Capture the cell that displays the provided text and extract its (X, Y) central coordinate. 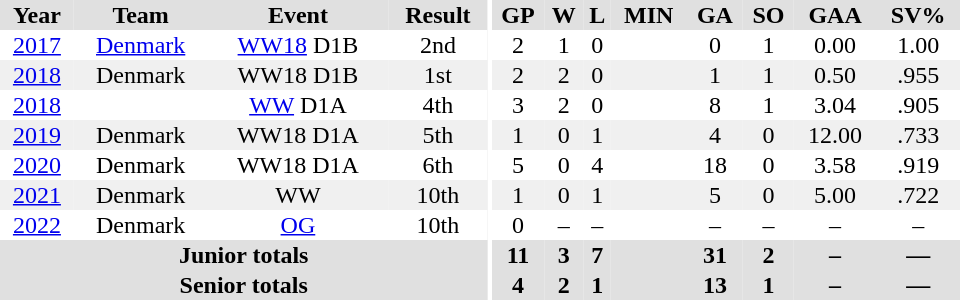
13 (715, 285)
2022 (37, 225)
.905 (918, 105)
12.00 (836, 135)
0.00 (836, 45)
GA (715, 15)
MIN (649, 15)
3.58 (836, 165)
.733 (918, 135)
WW (298, 195)
0.50 (836, 75)
SO (768, 15)
W (564, 15)
5th (438, 135)
2017 (37, 45)
2nd (438, 45)
2020 (37, 165)
Result (438, 15)
6th (438, 165)
11 (518, 255)
Team (141, 15)
.955 (918, 75)
1.00 (918, 45)
GAA (836, 15)
Year (37, 15)
WW D1A (298, 105)
Senior totals (244, 285)
5.00 (836, 195)
L (597, 15)
31 (715, 255)
8 (715, 105)
GP (518, 15)
2021 (37, 195)
.919 (918, 165)
18 (715, 165)
Event (298, 15)
7 (597, 255)
Junior totals (244, 255)
SV% (918, 15)
2019 (37, 135)
1st (438, 75)
.722 (918, 195)
4th (438, 105)
3.04 (836, 105)
OG (298, 225)
